Return the [X, Y] coordinate for the center point of the cell that contains the specified text.  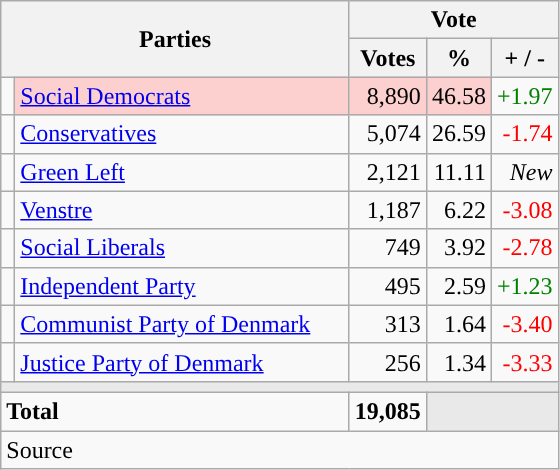
Venstre [182, 210]
1.34 [458, 362]
Social Democrats [182, 96]
Independent Party [182, 286]
1.64 [458, 324]
11.11 [458, 172]
-2.78 [524, 248]
19,085 [388, 411]
Parties [176, 39]
2.59 [458, 286]
+1.23 [524, 286]
3.92 [458, 248]
8,890 [388, 96]
313 [388, 324]
% [458, 58]
5,074 [388, 134]
Social Liberals [182, 248]
Communist Party of Denmark [182, 324]
256 [388, 362]
-3.08 [524, 210]
Total [176, 411]
-1.74 [524, 134]
-3.40 [524, 324]
-3.33 [524, 362]
1,187 [388, 210]
Green Left [182, 172]
+1.97 [524, 96]
Conservatives [182, 134]
New [524, 172]
Votes [388, 58]
495 [388, 286]
26.59 [458, 134]
6.22 [458, 210]
46.58 [458, 96]
+ / - [524, 58]
Justice Party of Denmark [182, 362]
2,121 [388, 172]
Vote [454, 20]
Source [280, 449]
749 [388, 248]
